Detect which cell encompasses the target text, then output its [x, y] center coordinate. 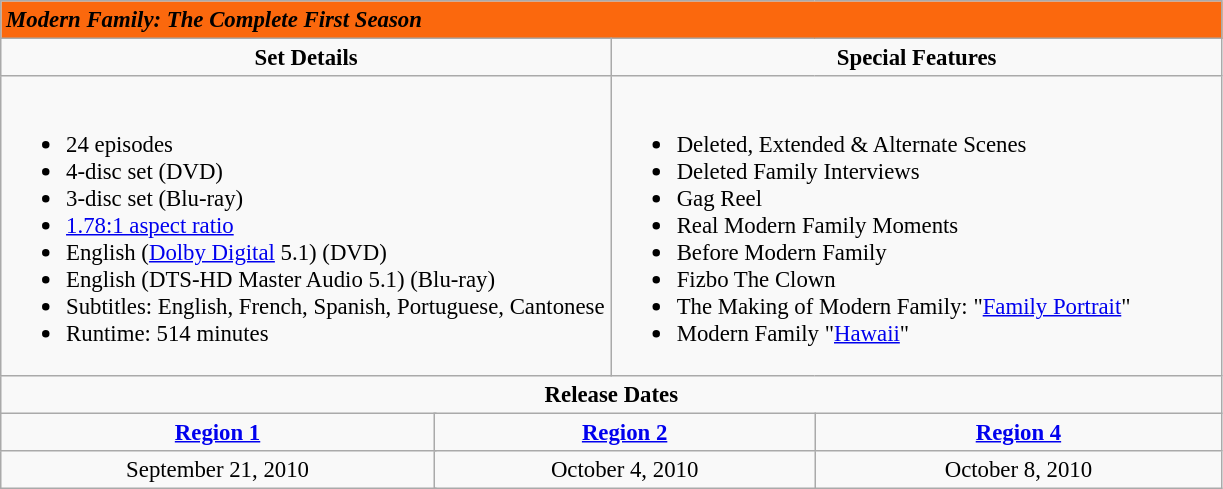
Region 2 [624, 432]
October 4, 2010 [624, 469]
September 21, 2010 [218, 469]
Special Features [916, 58]
Modern Family: The Complete First Season [612, 20]
Region 1 [218, 432]
Region 4 [1018, 432]
October 8, 2010 [1018, 469]
Set Details [306, 58]
Release Dates [612, 394]
